Identify which cell holds the provided text, then report its [x, y] central coordinate. 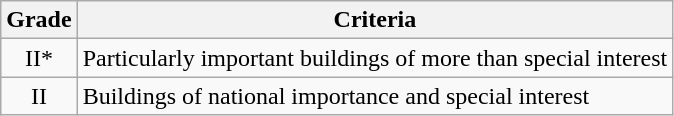
Grade [39, 20]
II* [39, 58]
Buildings of national importance and special interest [375, 96]
Criteria [375, 20]
Particularly important buildings of more than special interest [375, 58]
II [39, 96]
